Pinpoint the cell where the given text exists, returning its [X, Y] midpoint coordinate. 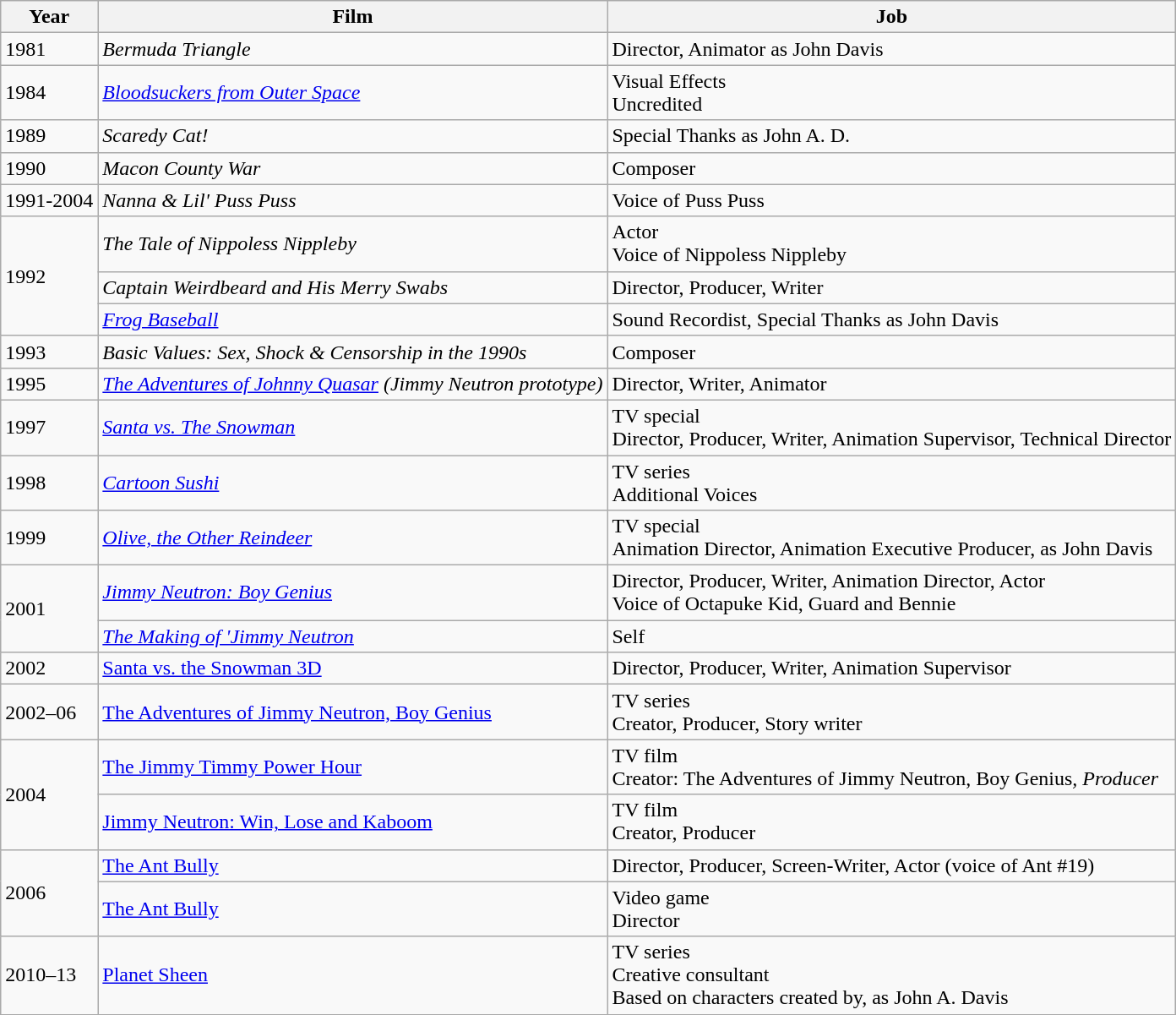
1997 [49, 428]
Scaredy Cat! [353, 136]
1995 [49, 384]
1998 [49, 482]
Director, Writer, Animator [892, 384]
Visual EffectsUncredited [892, 93]
TV seriesCreator, Producer, Story writer [892, 712]
Macon County War [353, 168]
Special Thanks as John A. D. [892, 136]
Jimmy Neutron: Win, Lose and Kaboom [353, 821]
The Adventures of Jimmy Neutron, Boy Genius [353, 712]
1989 [49, 136]
Captain Weirdbeard and His Merry Swabs [353, 287]
TV filmCreator, Producer [892, 821]
The Adventures of Johnny Quasar (Jimmy Neutron prototype) [353, 384]
TV specialDirector, Producer, Writer, Animation Supervisor, Technical Director [892, 428]
Director, Producer, Writer, Animation Director, ActorVoice of Octapuke Kid, Guard and Bennie [892, 593]
Director, Producer, Writer [892, 287]
2001 [49, 608]
Self [892, 636]
Bermuda Triangle [353, 49]
1984 [49, 93]
Bloodsuckers from Outer Space [353, 93]
Film [353, 17]
Year [49, 17]
TV filmCreator: The Adventures of Jimmy Neutron, Boy Genius, Producer [892, 767]
Olive, the Other Reindeer [353, 538]
The Jimmy Timmy Power Hour [353, 767]
Director, Producer, Screen-Writer, Actor (voice of Ant #19) [892, 865]
1990 [49, 168]
Job [892, 17]
Santa vs. the Snowman 3D [353, 668]
Voice of Puss Puss [892, 200]
The Making of 'Jimmy Neutron [353, 636]
TV seriesAdditional Voices [892, 482]
TV specialAnimation Director, Animation Executive Producer, as John Davis [892, 538]
2002–06 [49, 712]
Cartoon Sushi [353, 482]
1991-2004 [49, 200]
2006 [49, 892]
2010–13 [49, 975]
Planet Sheen [353, 975]
The Tale of Nippoless Nippleby [353, 243]
ActorVoice of Nippoless Nippleby [892, 243]
1992 [49, 276]
Santa vs. The Snowman [353, 428]
Basic Values: Sex, Shock & Censorship in the 1990s [353, 352]
2002 [49, 668]
Director, Producer, Writer, Animation Supervisor [892, 668]
Jimmy Neutron: Boy Genius [353, 593]
Sound Recordist, Special Thanks as John Davis [892, 319]
Director, Animator as John Davis [892, 49]
Nanna & Lil' Puss Puss [353, 200]
Frog Baseball [353, 319]
1981 [49, 49]
1999 [49, 538]
1993 [49, 352]
2004 [49, 794]
Video gameDirector [892, 909]
TV seriesCreative consultantBased on characters created by, as John A. Davis [892, 975]
